Determine the [x, y] coordinate at the center of the cell enclosing the given text.  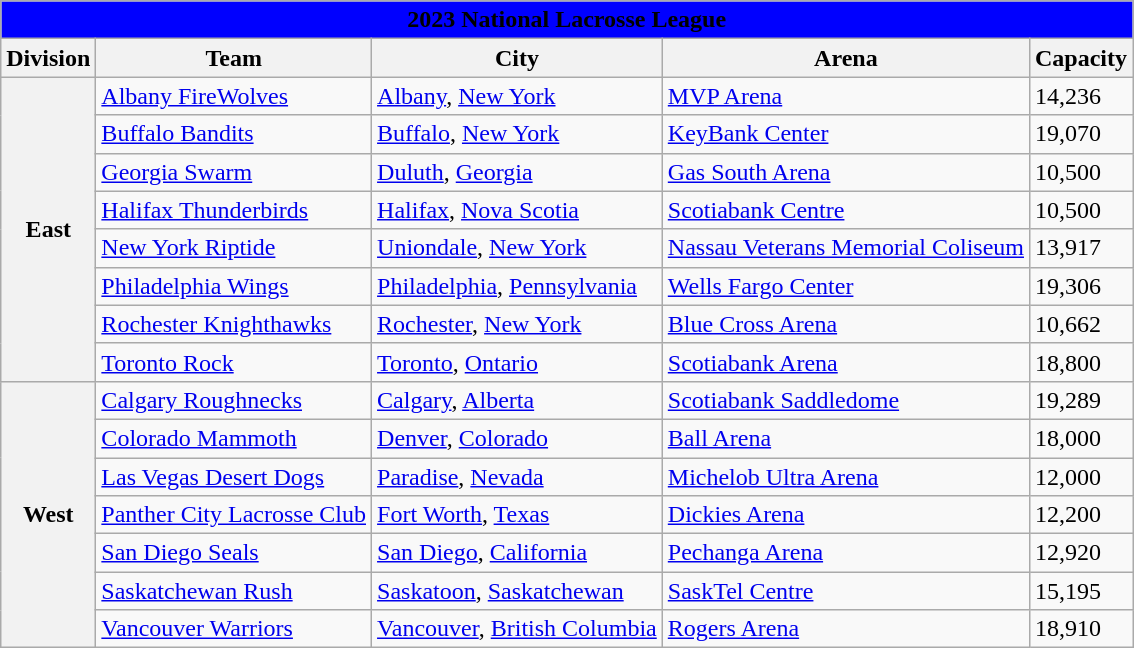
18,000 [1080, 438]
Halifax, Nova Scotia [518, 210]
2023 National Lacrosse League [567, 20]
Albany, New York [518, 96]
San Diego Seals [234, 553]
New York Riptide [234, 248]
Scotiabank Arena [846, 362]
Rochester Knighthawks [234, 324]
City [518, 58]
Calgary, Alberta [518, 400]
14,236 [1080, 96]
Blue Cross Arena [846, 324]
Nassau Veterans Memorial Coliseum [846, 248]
Buffalo Bandits [234, 134]
East [48, 229]
Philadelphia, Pennsylvania [518, 286]
Michelob Ultra Arena [846, 477]
Division [48, 58]
Uniondale, New York [518, 248]
Toronto, Ontario [518, 362]
12,200 [1080, 515]
San Diego, California [518, 553]
Calgary Roughnecks [234, 400]
13,917 [1080, 248]
Albany FireWolves [234, 96]
Saskatoon, Saskatchewan [518, 591]
Wells Fargo Center [846, 286]
Saskatchewan Rush [234, 591]
Toronto Rock [234, 362]
SaskTel Centre [846, 591]
Denver, Colorado [518, 438]
Gas South Arena [846, 172]
Georgia Swarm [234, 172]
Capacity [1080, 58]
12,000 [1080, 477]
Vancouver, British Columbia [518, 629]
19,070 [1080, 134]
Panther City Lacrosse Club [234, 515]
Philadelphia Wings [234, 286]
Scotiabank Saddledome [846, 400]
19,289 [1080, 400]
Rochester, New York [518, 324]
Las Vegas Desert Dogs [234, 477]
West [48, 514]
Pechanga Arena [846, 553]
MVP Arena [846, 96]
Arena [846, 58]
Scotiabank Centre [846, 210]
Team [234, 58]
Vancouver Warriors [234, 629]
18,910 [1080, 629]
Fort Worth, Texas [518, 515]
Colorado Mammoth [234, 438]
Duluth, Georgia [518, 172]
Paradise, Nevada [518, 477]
KeyBank Center [846, 134]
Dickies Arena [846, 515]
12,920 [1080, 553]
10,662 [1080, 324]
Ball Arena [846, 438]
19,306 [1080, 286]
Halifax Thunderbirds [234, 210]
Buffalo, New York [518, 134]
15,195 [1080, 591]
18,800 [1080, 362]
Rogers Arena [846, 629]
